Locate the cell with the specified text and output its [x, y] center coordinate. 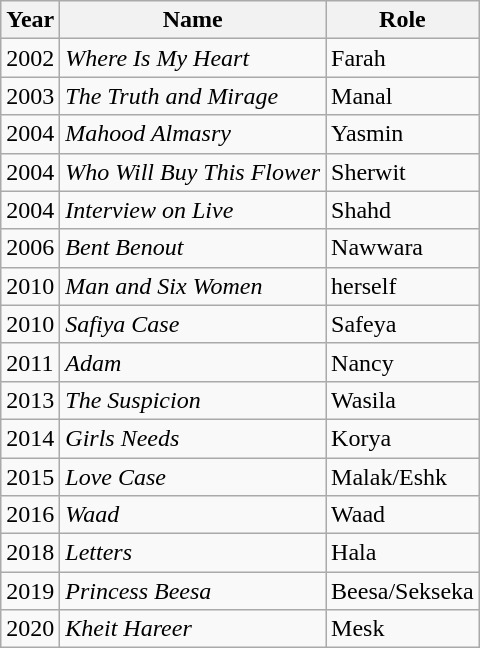
Beesa/Sekseka [403, 591]
2016 [30, 515]
Malak/Eshk [403, 477]
2020 [30, 629]
herself [403, 286]
Bent Benout [193, 248]
Year [30, 20]
The Suspicion [193, 400]
Man and Six Women [193, 286]
Safeya [403, 324]
Letters [193, 553]
Farah [403, 58]
Shahd [403, 210]
Girls Needs [193, 438]
Where Is My Heart [193, 58]
2013 [30, 400]
2006 [30, 248]
2003 [30, 96]
2014 [30, 438]
2002 [30, 58]
Adam [193, 362]
Role [403, 20]
Safiya Case [193, 324]
Love Case [193, 477]
Nancy [403, 362]
Manal [403, 96]
2011 [30, 362]
Yasmin [403, 134]
Nawwara [403, 248]
Kheit Hareer [193, 629]
Princess Beesa [193, 591]
2018 [30, 553]
Mesk [403, 629]
2015 [30, 477]
Hala [403, 553]
Korya [403, 438]
Sherwit [403, 172]
2019 [30, 591]
The Truth and Mirage [193, 96]
Name [193, 20]
Interview on Live [193, 210]
Who Will Buy This Flower [193, 172]
Mahood Almasry [193, 134]
Wasila [403, 400]
